Search for the cell housing the specified text and yield its [x, y] center coordinate. 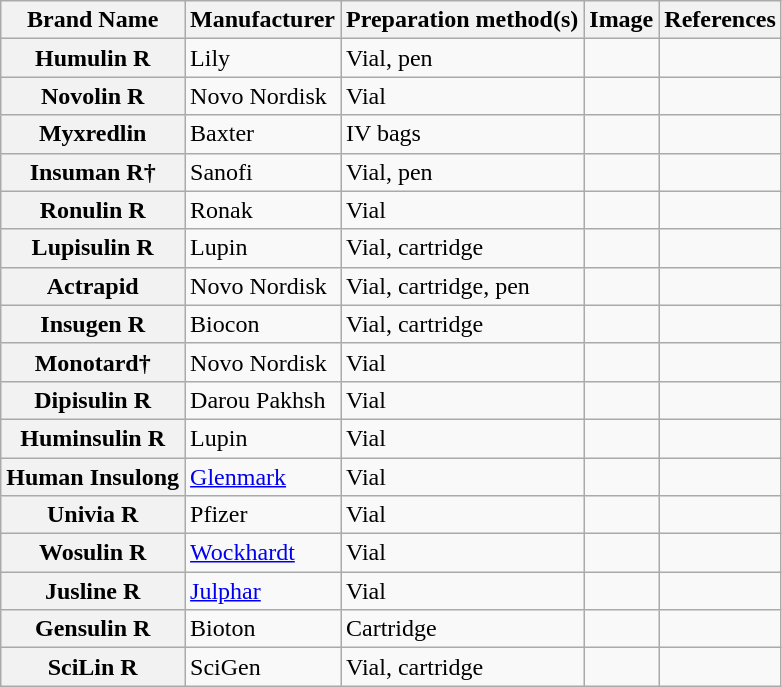
Cartridge [462, 629]
Lupisulin R [93, 248]
Dipisulin R [93, 400]
Insuman R† [93, 172]
SciGen [263, 667]
IV bags [462, 134]
Sanofi [263, 172]
Vial, cartridge, pen [462, 286]
References [720, 20]
Darou Pakhsh [263, 400]
Wosulin R [93, 553]
Humulin R [93, 58]
Ronak [263, 210]
Glenmark [263, 477]
Lily [263, 58]
Novolin R [93, 96]
Wockhardt [263, 553]
Image [622, 20]
Ronulin R [93, 210]
Insugen R [93, 324]
Pfizer [263, 515]
Univia R [93, 515]
SciLin R [93, 667]
Manufacturer [263, 20]
Julphar [263, 591]
Monotard† [93, 362]
Brand Name [93, 20]
Human Insulong [93, 477]
Myxredlin [93, 134]
Huminsulin R [93, 438]
Gensulin R [93, 629]
Jusline R [93, 591]
Baxter [263, 134]
Preparation method(s) [462, 20]
Bioton [263, 629]
Actrapid [93, 286]
Biocon [263, 324]
